Pinpoint the cell where the given text exists, returning its [X, Y] midpoint coordinate. 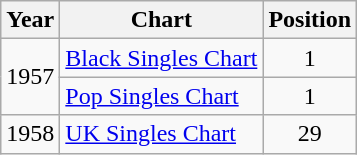
1958 [30, 134]
Year [30, 20]
1957 [30, 77]
UK Singles Chart [162, 134]
Chart [162, 20]
Black Singles Chart [162, 58]
Pop Singles Chart [162, 96]
Position [310, 20]
29 [310, 134]
